From the cell containing the given text, extract its center point as [x, y] coordinate. 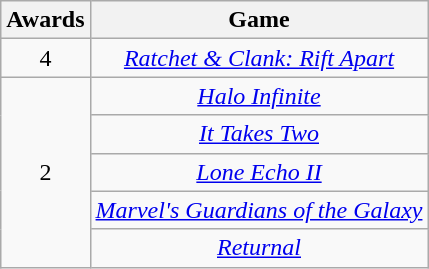
2 [46, 172]
Marvel's Guardians of the Galaxy [259, 210]
4 [46, 58]
It Takes Two [259, 134]
Ratchet & Clank: Rift Apart [259, 58]
Returnal [259, 248]
Halo Infinite [259, 96]
Awards [46, 20]
Lone Echo II [259, 172]
Game [259, 20]
